From the cell containing the given text, extract its center point as [x, y] coordinate. 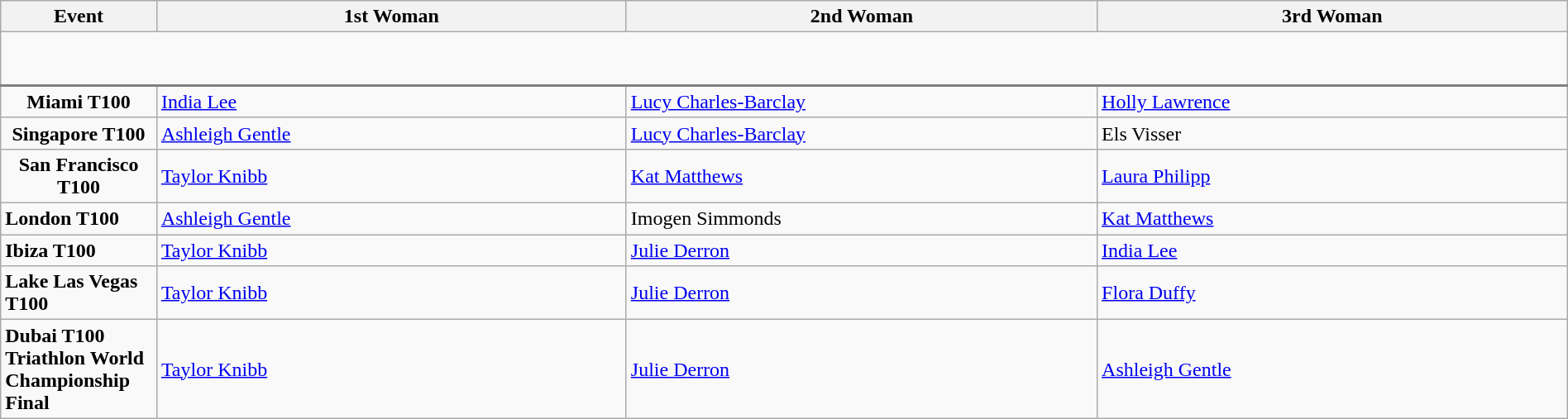
Ibiza T100 [79, 250]
Event [79, 17]
Els Visser [1333, 133]
Holly Lawrence [1333, 102]
San Francisco T100 [79, 175]
3rd Woman [1333, 17]
London T100 [79, 219]
2nd Woman [862, 17]
Laura Philipp [1333, 175]
Imogen Simmonds [862, 219]
Singapore T100 [79, 133]
Lake Las Vegas T100 [79, 293]
Flora Duffy [1333, 293]
Miami T100 [79, 102]
Dubai T100 Triathlon World Championship Final [79, 369]
1st Woman [391, 17]
